Extract the [x, y] coordinate from the center of the cell holding the provided text.  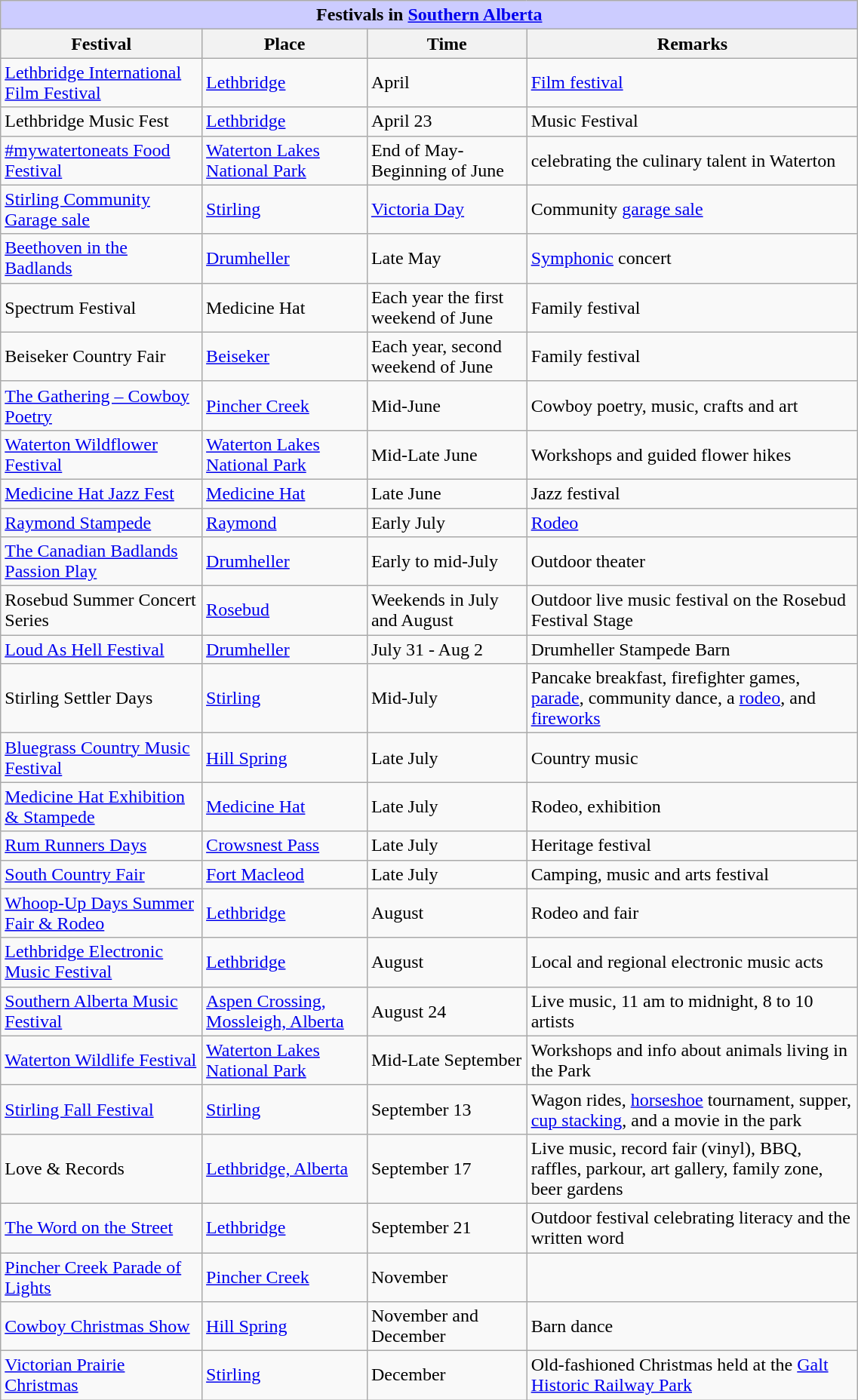
Old-fashioned Christmas held at the Galt Historic Railway Park [693, 1376]
Rodeo and fair [693, 913]
Cowboy Christmas Show [101, 1326]
Southern Alberta Music Festival [101, 1011]
September 17 [447, 1168]
April 23 [447, 121]
Mid-Late September [447, 1061]
Place [285, 44]
Weekends in July and August [447, 611]
Pincher Creek Parade of Lights [101, 1276]
Outdoor live music festival on the Rosebud Festival Stage [693, 611]
Late May [447, 258]
Rum Runners Days [101, 846]
Camping, music and arts festival [693, 874]
Mid-June [447, 406]
Drumheller Stampede Barn [693, 649]
Rosebud [285, 611]
Early July [447, 523]
September 13 [447, 1109]
September 21 [447, 1228]
South Country Fair [101, 874]
July 31 - Aug 2 [447, 649]
Waterton Wildflower Festival [101, 454]
Local and regional electronic music acts [693, 962]
Workshops and info about animals living in the Park [693, 1061]
Medicine Hat Jazz Fest [101, 493]
Community garage sale [693, 210]
Aspen Crossing, Mossleigh, Alberta [285, 1011]
April [447, 83]
Outdoor theater [693, 561]
Late June [447, 493]
Crowsnest Pass [285, 846]
The Gathering – Cowboy Poetry [101, 406]
Beethoven in the Badlands [101, 258]
Cowboy poetry, music, crafts and art [693, 406]
Live music, record fair (vinyl), BBQ, raffles, parkour, art gallery, family zone, beer gardens [693, 1168]
Spectrum Festival [101, 308]
Mid-July [447, 698]
End of May-Beginning of June [447, 160]
Lethbridge Music Fest [101, 121]
Film festival [693, 83]
Love & Records [101, 1168]
Heritage festival [693, 846]
Stirling Settler Days [101, 698]
Lethbridge Electronic Music Festival [101, 962]
Festivals in Southern Alberta [429, 15]
Raymond [285, 523]
Whoop-Up Days Summer Fair & Rodeo [101, 913]
Music Festival [693, 121]
Stirling Fall Festival [101, 1109]
Lethbridge International Film Festival [101, 83]
Loud As Hell Festival [101, 649]
Fort Macleod [285, 874]
celebrating the culinary talent in Waterton [693, 160]
Each year the first weekend of June [447, 308]
The Canadian Badlands Passion Play [101, 561]
Raymond Stampede [101, 523]
Rosebud Summer Concert Series [101, 611]
Rodeo, exhibition [693, 807]
Festival [101, 44]
Mid-Late June [447, 454]
Waterton Wildlife Festival [101, 1061]
Each year, second weekend of June [447, 356]
Time [447, 44]
Early to mid-July [447, 561]
#mywatertoneats Food Festival [101, 160]
The Word on the Street [101, 1228]
Country music [693, 757]
Beiseker Country Fair [101, 356]
November [447, 1276]
Bluegrass Country Music Festival [101, 757]
Jazz festival [693, 493]
Live music, 11 am to midnight, 8 to 10 artists [693, 1011]
Rodeo [693, 523]
Symphonic concert [693, 258]
Beiseker [285, 356]
Lethbridge, Alberta [285, 1168]
Remarks [693, 44]
Outdoor festival celebrating literacy and the written word [693, 1228]
December [447, 1376]
Victorian Prairie Christmas [101, 1376]
August 24 [447, 1011]
Barn dance [693, 1326]
Stirling Community Garage sale [101, 210]
Workshops and guided flower hikes [693, 454]
Wagon rides, horseshoe tournament, supper, cup stacking, and a movie in the park [693, 1109]
Pancake breakfast, firefighter games, parade, community dance, a rodeo, and fireworks [693, 698]
Victoria Day [447, 210]
Medicine Hat Exhibition & Stampede [101, 807]
November and December [447, 1326]
